Detect which cell encompasses the target text, then output its [x, y] center coordinate. 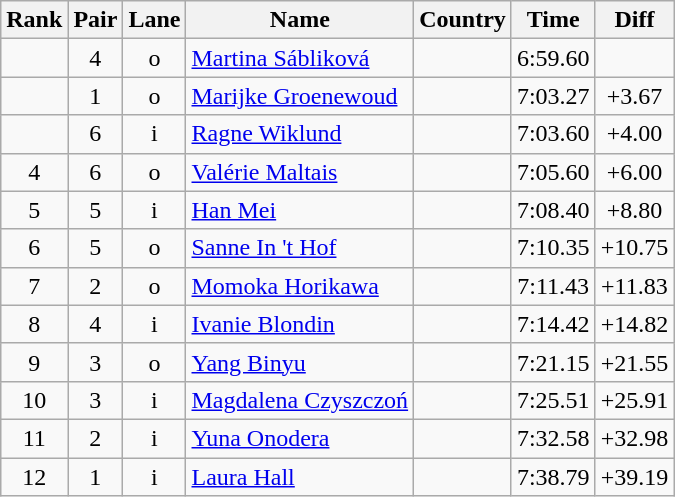
Lane [154, 20]
6:59.60 [553, 58]
Ivanie Blondin [300, 324]
+3.67 [634, 96]
+39.19 [634, 477]
7:11.43 [553, 286]
+21.55 [634, 362]
Pair [96, 20]
Ragne Wiklund [300, 134]
Country [463, 20]
+32.98 [634, 438]
Han Mei [300, 210]
Diff [634, 20]
10 [34, 400]
7:05.60 [553, 172]
Magdalena Czyszczoń [300, 400]
Yang Binyu [300, 362]
7 [34, 286]
7:32.58 [553, 438]
Martina Sábliková [300, 58]
7:03.27 [553, 96]
+14.82 [634, 324]
Momoka Horikawa [300, 286]
12 [34, 477]
7:25.51 [553, 400]
+8.80 [634, 210]
8 [34, 324]
11 [34, 438]
Laura Hall [300, 477]
+6.00 [634, 172]
7:03.60 [553, 134]
+10.75 [634, 248]
+11.83 [634, 286]
7:21.15 [553, 362]
Yuna Onodera [300, 438]
Sanne In 't Hof [300, 248]
7:14.42 [553, 324]
Marijke Groenewoud [300, 96]
7:38.79 [553, 477]
Name [300, 20]
+4.00 [634, 134]
7:10.35 [553, 248]
9 [34, 362]
+25.91 [634, 400]
Time [553, 20]
7:08.40 [553, 210]
Valérie Maltais [300, 172]
Rank [34, 20]
